Return (X, Y) of the center of cell containing provided text 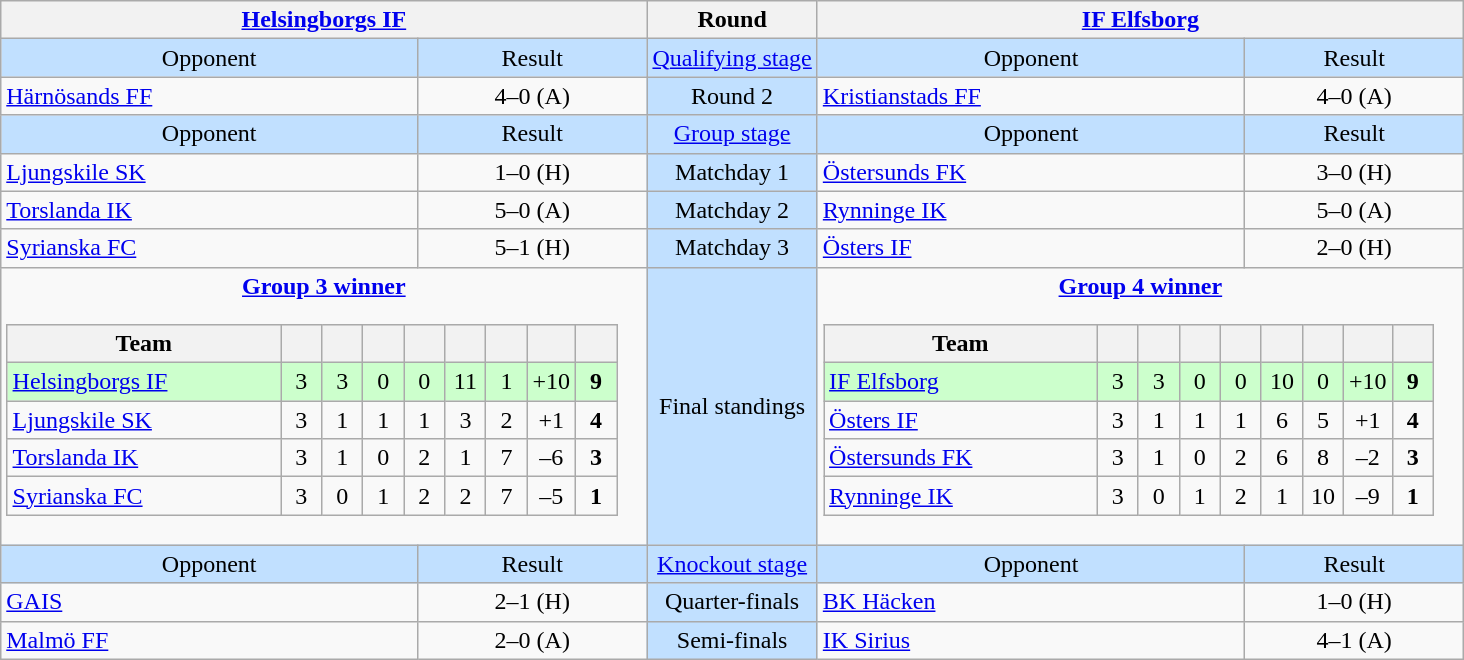
Final standings (732, 406)
3–0 (H) (1354, 172)
Group stage (732, 134)
Kristianstads FF (1031, 96)
–2 (1368, 458)
–6 (552, 458)
8 (1322, 458)
Malmö FF (210, 640)
–9 (1368, 496)
2–0 (H) (1354, 248)
Quarter-finals (732, 602)
Group 4 winner Team IF Elfsborg 3 3 0 0 10 0 +10 9 Östers IF 3 1 1 1 6 5 +1 4 Östersunds FK 3 1 0 2 6 8 –2 3 Rynninge IK 3 0 1 2 1 10 –9 1 (1140, 406)
Qualifying stage (732, 58)
5–1 (H) (532, 248)
11 (466, 382)
–5 (552, 496)
Knockout stage (732, 564)
Group 3 winner Team Helsingborgs IF 3 3 0 0 11 1 +10 9 Ljungskile SK 3 1 1 1 3 2 +1 4 Torslanda IK 3 1 0 2 1 7 –6 3 Syrianska FC 3 0 1 2 2 7 –5 1 (324, 406)
Härnösands FF (210, 96)
Matchday 3 (732, 248)
Matchday 2 (732, 210)
5 (1322, 420)
2–0 (A) (532, 640)
Round (732, 20)
Matchday 1 (732, 172)
GAIS (210, 602)
4–1 (A) (1354, 640)
Semi-finals (732, 640)
2–1 (H) (532, 602)
BK Häcken (1031, 602)
Round 2 (732, 96)
IK Sirius (1031, 640)
